Provide the [x, y] coordinate of the cell's center where the given text is located.  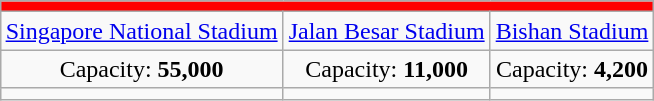
Capacity: 4,200 [572, 69]
Capacity: 11,000 [386, 69]
Singapore National Stadium [142, 31]
Capacity: 55,000 [142, 69]
Bishan Stadium [572, 31]
Jalan Besar Stadium [386, 31]
